Return [X, Y] of the center of cell containing provided text 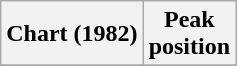
Peakposition [189, 34]
Chart (1982) [72, 34]
